From the cell containing the given text, extract its center point as (x, y) coordinate. 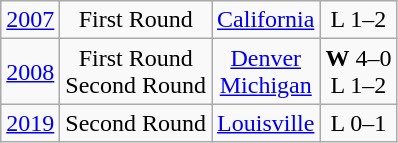
2019 (30, 123)
L 0–1 (358, 123)
First Round (136, 20)
First RoundSecond Round (136, 72)
2007 (30, 20)
W 4–0L 1–2 (358, 72)
California (266, 20)
Louisville (266, 123)
2008 (30, 72)
DenverMichigan (266, 72)
Second Round (136, 123)
L 1–2 (358, 20)
